Identify which cell holds the provided text, then report its (x, y) central coordinate. 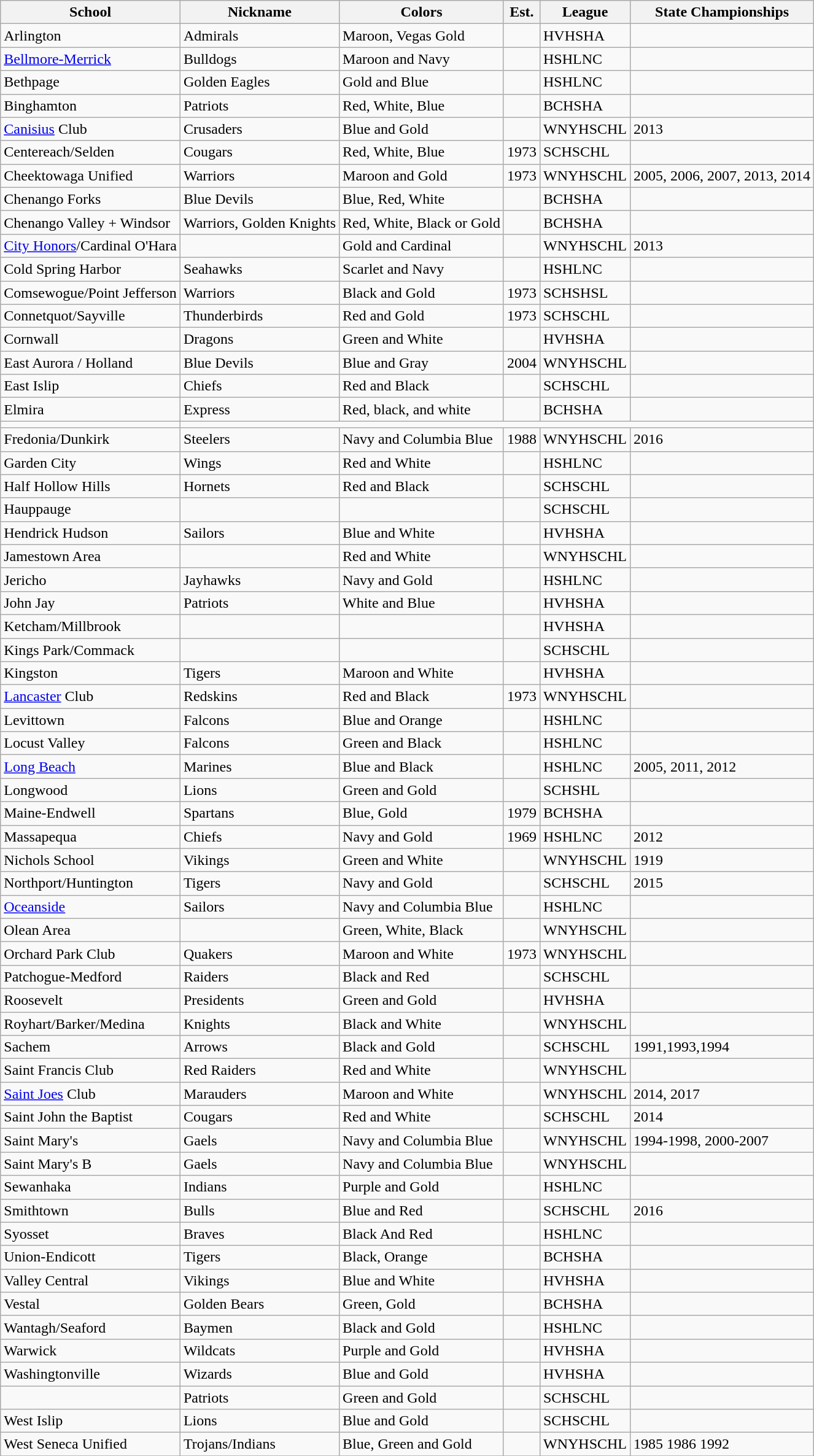
Crusaders (259, 129)
Valley Central (91, 1280)
Kings Park/Commack (91, 650)
Arlington (91, 36)
Orchard Park Club (91, 953)
Redskins (259, 697)
2014 (722, 1117)
Washingtonville (91, 1374)
Vestal (91, 1304)
Indians (259, 1187)
Lancaster Club (91, 697)
Blue, Red, White (422, 199)
1979 (522, 813)
Black and Red (422, 977)
Levittown (91, 720)
Admirals (259, 36)
Black and White (422, 1023)
Chenango Forks (91, 199)
Hauppauge (91, 509)
Garden City (91, 463)
Arrows (259, 1047)
Gold and Cardinal (422, 246)
Warriors, Golden Knights (259, 222)
Hornets (259, 486)
Raiders (259, 977)
Half Hollow Hills (91, 486)
Fredonia/Dunkirk (91, 440)
2015 (722, 883)
2005, 2011, 2012 (722, 767)
Maine-Endwell (91, 813)
Baymen (259, 1327)
SCHSHL (584, 790)
Bethpage (91, 82)
2004 (522, 363)
Bellmore-Merrick (91, 59)
White and Blue (422, 603)
2014, 2017 (722, 1094)
Maroon, Vegas Gold (422, 36)
Olean Area (91, 930)
Kingston (91, 673)
Red, black, and white (422, 409)
Saint John the Baptist (91, 1117)
Cornwall (91, 339)
Comsewogue/Point Jefferson (91, 293)
Hendrick Hudson (91, 533)
Long Beach (91, 767)
Ketcham/Millbrook (91, 626)
Green, White, Black (422, 930)
Northport/Huntington (91, 883)
Nickname (259, 12)
Roosevelt (91, 1000)
Golden Eagles (259, 82)
1985 1986 1992 (722, 1444)
Presidents (259, 1000)
Blue and Red (422, 1210)
Blue, Green and Gold (422, 1444)
Blue and Gray (422, 363)
1994-1998, 2000-2007 (722, 1140)
Jericho (91, 579)
Sachem (91, 1047)
Red and Gold (422, 316)
2005, 2006, 2007, 2013, 2014 (722, 176)
Seahawks (259, 269)
Syosset (91, 1234)
East Islip (91, 386)
Bulldogs (259, 59)
Knights (259, 1023)
Oceanside (91, 907)
Dragons (259, 339)
1969 (522, 837)
Saint Mary's (91, 1140)
Marines (259, 767)
Red, White, Black or Gold (422, 222)
Maroon and Navy (422, 59)
Black, Orange (422, 1257)
1919 (722, 860)
Cheektowaga Unified (91, 176)
City Honors/Cardinal O'Hara (91, 246)
1991,1993,1994 (722, 1047)
Saint Francis Club (91, 1071)
Jamestown Area (91, 556)
Connetquot/Sayville (91, 316)
2012 (722, 837)
East Aurora / Holland (91, 363)
Bulls (259, 1210)
Marauders (259, 1094)
Cold Spring Harbor (91, 269)
Blue and Orange (422, 720)
Maroon and Gold (422, 176)
Warwick (91, 1350)
Smithtown (91, 1210)
Green, Gold (422, 1304)
Wings (259, 463)
Scarlet and Navy (422, 269)
Gold and Blue (422, 82)
State Championships (722, 12)
SCHSHSL (584, 293)
Black And Red (422, 1234)
Canisius Club (91, 129)
Locust Valley (91, 743)
Centereach/Selden (91, 152)
Braves (259, 1234)
League (584, 12)
Wizards (259, 1374)
Elmira (91, 409)
Nichols School (91, 860)
Binghamton (91, 106)
Longwood (91, 790)
Massapequa (91, 837)
Blue, Gold (422, 813)
Patchogue-Medford (91, 977)
Jayhawks (259, 579)
Union-Endicott (91, 1257)
Colors (422, 12)
Trojans/Indians (259, 1444)
Chenango Valley + Windsor (91, 222)
1988 (522, 440)
John Jay (91, 603)
Est. (522, 12)
Saint Mary's B (91, 1164)
Sewanhaka (91, 1187)
Blue and Black (422, 767)
West Islip (91, 1421)
Spartans (259, 813)
School (91, 12)
Royhart/Barker/Medina (91, 1023)
Thunderbirds (259, 316)
Steelers (259, 440)
Wantagh/Seaford (91, 1327)
Green and Black (422, 743)
Express (259, 409)
Red Raiders (259, 1071)
Quakers (259, 953)
West Seneca Unified (91, 1444)
Golden Bears (259, 1304)
Saint Joes Club (91, 1094)
Wildcats (259, 1350)
